Capture the cell that displays the provided text and extract its (x, y) central coordinate. 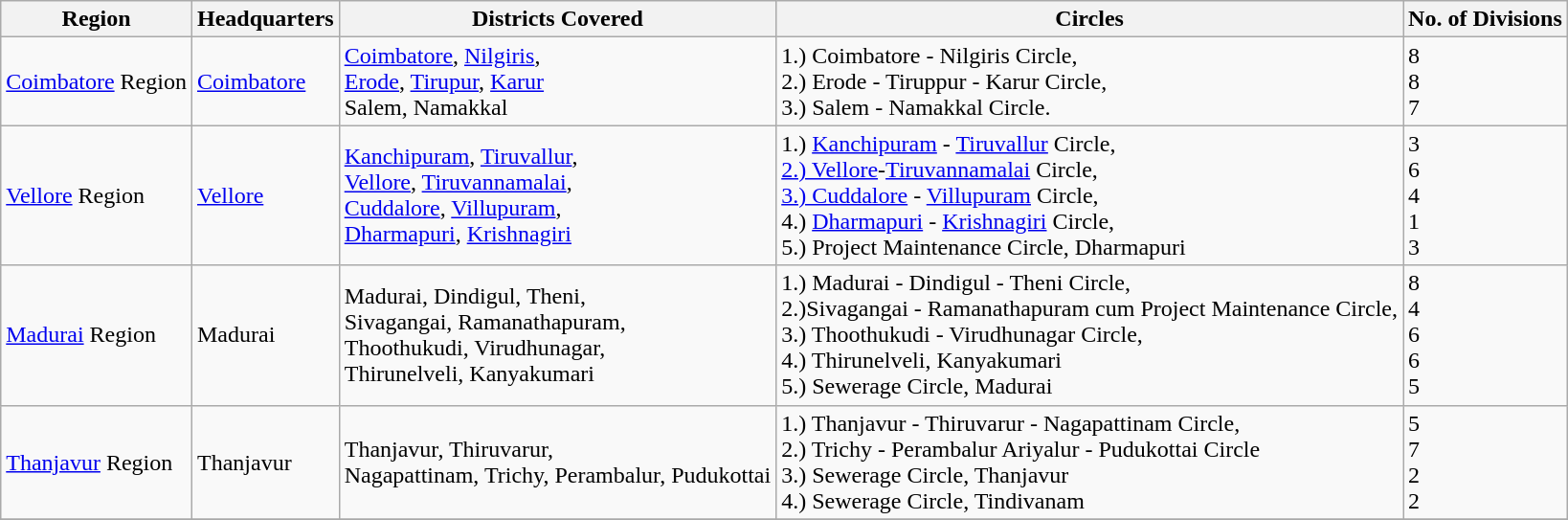
Coimbatore, Nilgiris,Erode, Tirupur, KarurSalem, Namakkal (557, 81)
Coimbatore (265, 81)
Kanchipuram, Tiruvallur,Vellore, Tiruvannamalai,Cuddalore, Villupuram,Dharmapuri, Krishnagiri (557, 195)
Madurai (265, 335)
Madurai, Dindigul, Theni,Sivagangai, Ramanathapuram,Thoothukudi, Virudhunagar,Thirunelveli, Kanyakumari (557, 335)
5722 (1486, 462)
Vellore (265, 195)
36413 (1486, 195)
Thanjavur, Thiruvarur,Nagapattinam, Trichy, Perambalur, Pudukottai (557, 462)
Madurai Region (97, 335)
Headquarters (265, 19)
Thanjavur Region (97, 462)
Vellore Region (97, 195)
1.) Coimbatore - Nilgiris Circle,2.) Erode - Tiruppur - Karur Circle,3.) Salem - Namakkal Circle. (1089, 81)
No. of Divisions (1486, 19)
Coimbatore Region (97, 81)
Thanjavur (265, 462)
Circles (1089, 19)
Region (97, 19)
84665 (1486, 335)
Districts Covered (557, 19)
887 (1486, 81)
